Determine the [X, Y] coordinate at the center of the cell enclosing the given text.  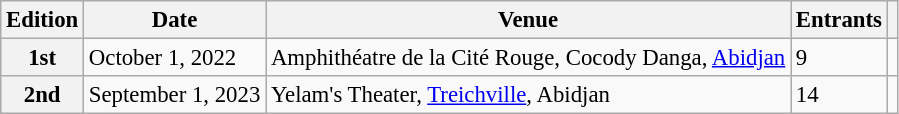
Entrants [840, 20]
Venue [528, 20]
Yelam's Theater, Treichville, Abidjan [528, 95]
1st [42, 58]
2nd [42, 95]
9 [840, 58]
14 [840, 95]
September 1, 2023 [175, 95]
October 1, 2022 [175, 58]
Edition [42, 20]
Date [175, 20]
Amphithéatre de la Cité Rouge, Cocody Danga, Abidjan [528, 58]
